Search for the cell housing the specified text and yield its [X, Y] center coordinate. 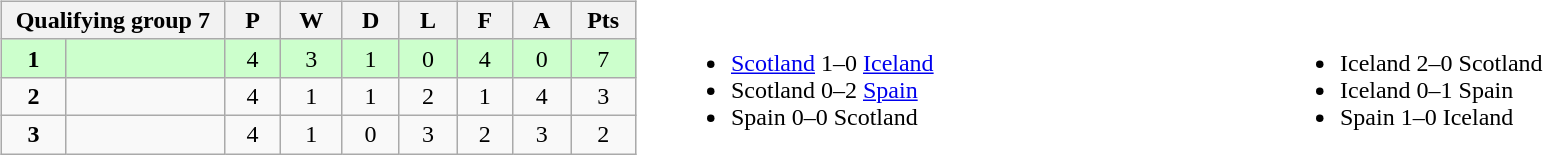
L [428, 20]
F [485, 20]
W [312, 20]
Pts [604, 20]
7 [604, 58]
A [542, 20]
Qualifying group 7 [112, 20]
P [252, 20]
D [371, 20]
